Determine the [x, y] coordinate at the center of the cell enclosing the given text.  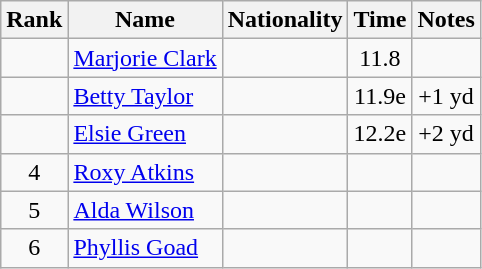
11.9e [380, 96]
5 [34, 210]
12.2e [380, 134]
Notes [446, 20]
Betty Taylor [145, 96]
Phyllis Goad [145, 248]
+2 yd [446, 134]
Name [145, 20]
Marjorie Clark [145, 58]
Time [380, 20]
4 [34, 172]
Nationality [285, 20]
Roxy Atkins [145, 172]
Alda Wilson [145, 210]
11.8 [380, 58]
+1 yd [446, 96]
Rank [34, 20]
Elsie Green [145, 134]
6 [34, 248]
